From the cell containing the given text, extract its center point as [X, Y] coordinate. 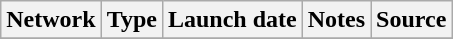
Type [132, 20]
Network [51, 20]
Source [412, 20]
Launch date [232, 20]
Notes [336, 20]
